Determine the (X, Y) coordinate at the center of the cell enclosing the given text.  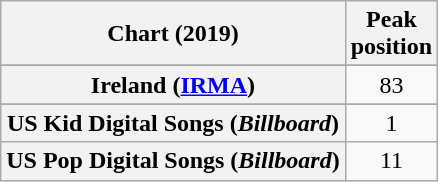
11 (391, 161)
Peakposition (391, 34)
Ireland (IRMA) (173, 85)
83 (391, 85)
1 (391, 123)
US Kid Digital Songs (Billboard) (173, 123)
US Pop Digital Songs (Billboard) (173, 161)
Chart (2019) (173, 34)
